Scan for the cell matching the given text and deliver its [x, y] coordinate at center. 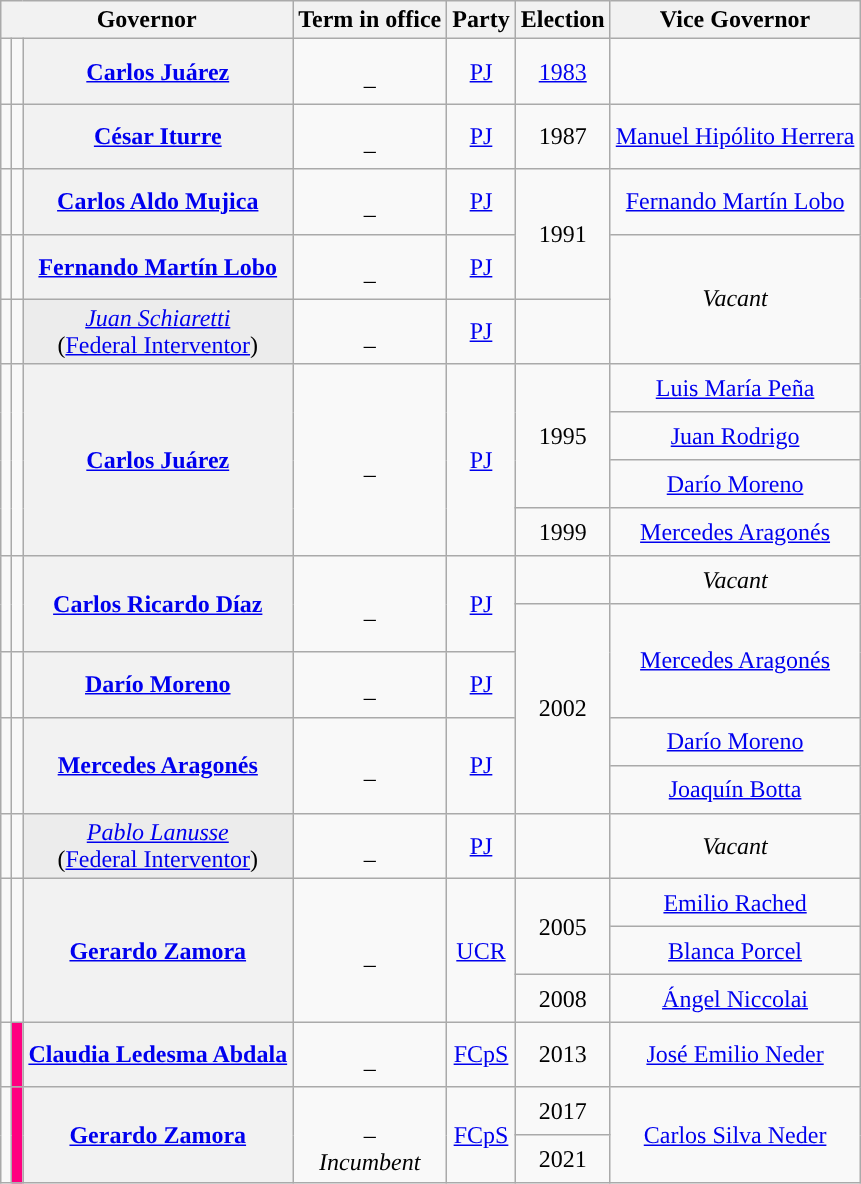
Vice Governor [735, 20]
Term in office [370, 20]
UCR [481, 950]
2008 [562, 998]
Party [481, 20]
2017 [562, 1111]
Carlos Aldo Mujica [158, 202]
1999 [562, 532]
2005 [562, 926]
Governor [147, 20]
Ángel Niccolai [735, 998]
Joaquín Botta [735, 789]
Carlos Silva Neder [735, 1135]
Emilio Rached [735, 902]
José Emilio Neder [735, 1054]
Luis María Peña [735, 388]
2013 [562, 1054]
Pablo Lanusse(Federal Interventor) [158, 846]
Election [562, 20]
Blanca Porcel [735, 950]
–Incumbent [370, 1135]
1987 [562, 136]
Carlos Ricardo Díaz [158, 604]
1983 [562, 72]
César Iturre [158, 136]
Juan Schiaretti(Federal Interventor) [158, 332]
Manuel Hipólito Herrera [735, 136]
2021 [562, 1159]
Claudia Ledesma Abdala [158, 1054]
2002 [562, 708]
1991 [562, 234]
1995 [562, 436]
Juan Rodrigo [735, 436]
